Search for the cell housing the specified text and yield its (X, Y) center coordinate. 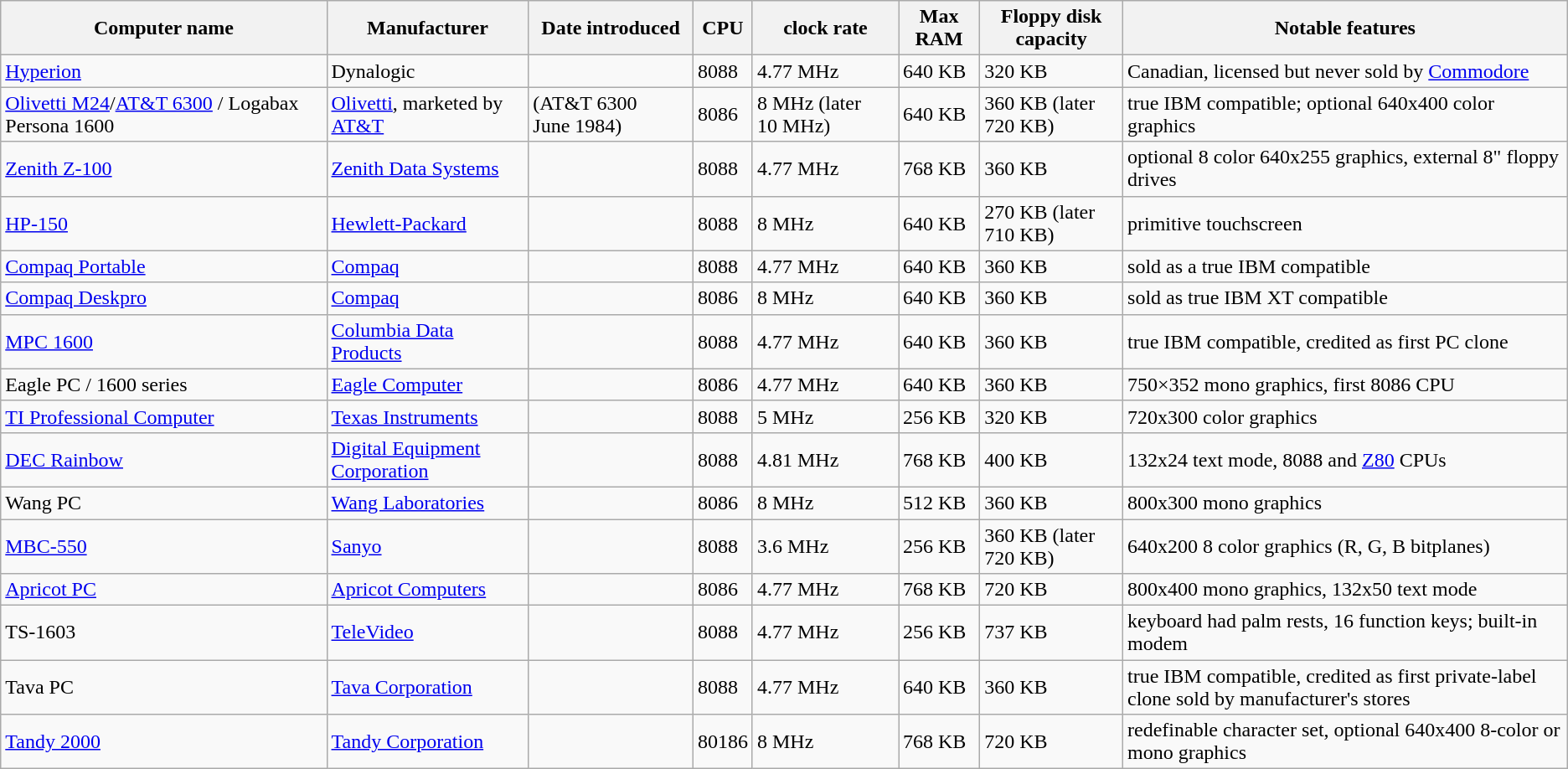
270 KB (later 710 KB) (1052, 223)
Date introduced (611, 28)
Zenith Data Systems (427, 169)
Tava PC (164, 687)
Manufacturer (427, 28)
Canadian, licensed but never sold by Commodore (1345, 71)
8 MHz (later 10 MHz) (825, 114)
Eagle PC / 1600 series (164, 384)
true IBM compatible, credited as first private-label clone sold by manufacturer's stores (1345, 687)
Wang PC (164, 503)
5 MHz (825, 416)
MBC-550 (164, 546)
Texas Instruments (427, 416)
400 KB (1052, 459)
Computer name (164, 28)
TeleVideo (427, 633)
Max RAM (938, 28)
3.6 MHz (825, 546)
Eagle Computer (427, 384)
MPC 1600 (164, 342)
80186 (722, 742)
Hewlett-Packard (427, 223)
132x24 text mode, 8088 and Z80 CPUs (1345, 459)
true IBM compatible; optional 640x400 color graphics (1345, 114)
DEC Rainbow (164, 459)
Olivetti M24/AT&T 6300 / Logabax Persona 1600 (164, 114)
CPU (722, 28)
TI Professional Computer (164, 416)
clock rate (825, 28)
Olivetti, marketed by AT&T (427, 114)
512 KB (938, 503)
Apricot PC (164, 590)
true IBM compatible, credited as first PC clone (1345, 342)
Zenith Z-100 (164, 169)
Hyperion (164, 71)
sold as a true IBM compatible (1345, 266)
Digital Equipment Corporation (427, 459)
Wang Laboratories (427, 503)
Sanyo (427, 546)
Dynalogic (427, 71)
redefinable character set, optional 640x400 8-color or mono graphics (1345, 742)
optional 8 color 640x255 graphics, external 8" floppy drives (1345, 169)
800x400 mono graphics, 132x50 text mode (1345, 590)
800x300 mono graphics (1345, 503)
750×352 mono graphics, first 8086 CPU (1345, 384)
Tava Corporation (427, 687)
Tandy 2000 (164, 742)
Compaq Portable (164, 266)
(AT&T 6300 June 1984) (611, 114)
Notable features (1345, 28)
TS-1603 (164, 633)
Floppy disk capacity (1052, 28)
Columbia Data Products (427, 342)
primitive touchscreen (1345, 223)
HP-150 (164, 223)
Compaq Deskpro (164, 298)
keyboard had palm rests, 16 function keys; built-in modem (1345, 633)
4.81 MHz (825, 459)
Tandy Corporation (427, 742)
Apricot Computers (427, 590)
sold as true IBM XT compatible (1345, 298)
737 KB (1052, 633)
640x200 8 color graphics (R, G, B bitplanes) (1345, 546)
720x300 color graphics (1345, 416)
